Determine the [X, Y] coordinate at the center of the cell enclosing the given text.  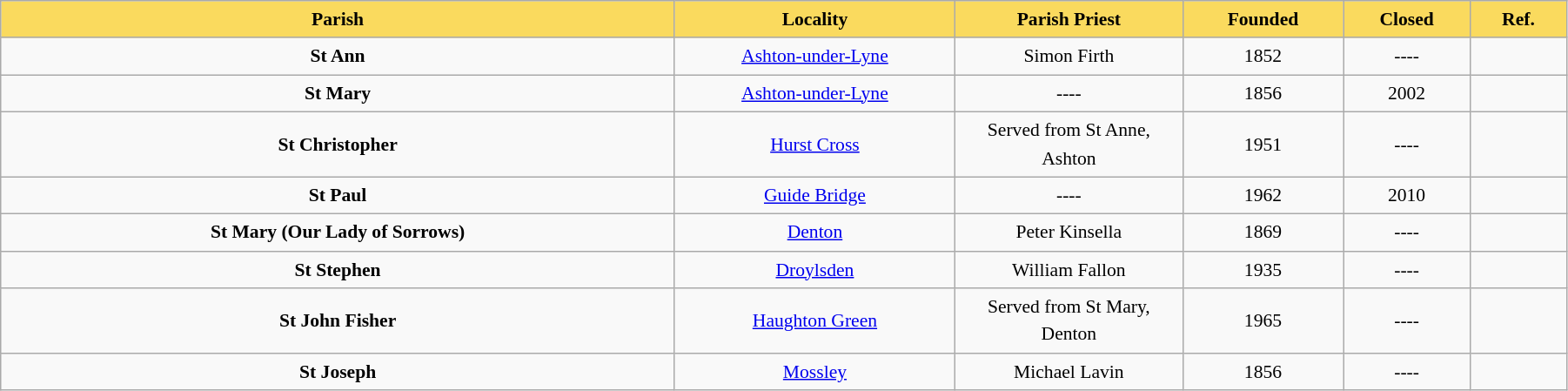
1951 [1263, 145]
Simon Firth [1069, 57]
St John Fisher [338, 320]
Closed [1407, 19]
Mossley [814, 373]
Founded [1263, 19]
1965 [1263, 320]
Parish [338, 19]
Served from St Mary, Denton [1069, 320]
2010 [1407, 197]
Ref. [1518, 19]
1852 [1263, 57]
St Stephen [338, 270]
Denton [814, 233]
Droylsden [814, 270]
1869 [1263, 233]
1935 [1263, 270]
St Ann [338, 57]
Peter Kinsella [1069, 233]
Locality [814, 19]
St Paul [338, 197]
1962 [1263, 197]
Hurst Cross [814, 145]
William Fallon [1069, 270]
St Christopher [338, 145]
Served from St Anne, Ashton [1069, 145]
St Mary [338, 94]
Michael Lavin [1069, 373]
St Joseph [338, 373]
Haughton Green [814, 320]
Parish Priest [1069, 19]
2002 [1407, 94]
St Mary (Our Lady of Sorrows) [338, 233]
Guide Bridge [814, 197]
